Identify which cell holds the provided text, then report its [X, Y] central coordinate. 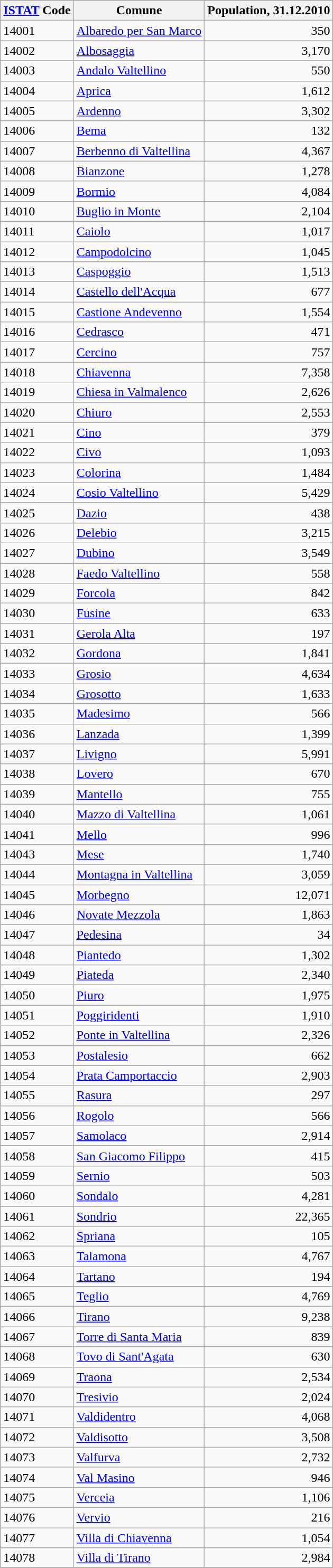
Fusine [139, 613]
503 [269, 1176]
14028 [37, 573]
2,553 [269, 412]
2,626 [269, 392]
14075 [37, 1497]
Cino [139, 432]
2,326 [269, 1035]
9,238 [269, 1317]
14047 [37, 935]
3,549 [269, 553]
14052 [37, 1035]
Grosio [139, 674]
Teglio [139, 1297]
14049 [37, 975]
14005 [37, 111]
14058 [37, 1156]
2,732 [269, 1457]
Piantedo [139, 955]
Traona [139, 1377]
Lovero [139, 774]
14001 [37, 31]
Colorina [139, 473]
Berbenno di Valtellina [139, 151]
Poggiridenti [139, 1015]
842 [269, 593]
Cercino [139, 352]
14031 [37, 634]
14020 [37, 412]
Sernio [139, 1176]
2,903 [269, 1075]
Delebio [139, 533]
2,914 [269, 1136]
Valdisotto [139, 1437]
Cedrasco [139, 332]
14013 [37, 272]
5,991 [269, 754]
ISTAT Code [37, 11]
Postalesio [139, 1055]
Aprica [139, 91]
14040 [37, 814]
14008 [37, 171]
14060 [37, 1196]
Torre di Santa Maria [139, 1337]
1,045 [269, 252]
14078 [37, 1558]
1,554 [269, 312]
14039 [37, 794]
3,170 [269, 51]
Ardenno [139, 111]
1,841 [269, 654]
Spriana [139, 1236]
14026 [37, 533]
662 [269, 1055]
Verceia [139, 1497]
550 [269, 71]
Sondalo [139, 1196]
Caspoggio [139, 272]
Tartano [139, 1277]
14025 [37, 513]
Mese [139, 854]
558 [269, 573]
Piuro [139, 995]
14024 [37, 493]
Bianzone [139, 171]
Tovo di Sant'Agata [139, 1357]
14018 [37, 372]
Lanzada [139, 734]
4,367 [269, 151]
14044 [37, 874]
Villa di Tirano [139, 1558]
Rogolo [139, 1116]
Mazzo di Valtellina [139, 814]
14023 [37, 473]
14051 [37, 1015]
633 [269, 613]
14009 [37, 191]
14017 [37, 352]
14073 [37, 1457]
1,054 [269, 1538]
Vervio [139, 1517]
Pedesina [139, 935]
1,399 [269, 734]
14057 [37, 1136]
379 [269, 432]
14011 [37, 231]
4,634 [269, 674]
Tresivio [139, 1397]
14037 [37, 754]
Civo [139, 452]
14007 [37, 151]
14006 [37, 131]
216 [269, 1517]
3,508 [269, 1437]
Gordona [139, 654]
14035 [37, 714]
14064 [37, 1277]
Buglio in Monte [139, 211]
Villa di Chiavenna [139, 1538]
14034 [37, 694]
14046 [37, 915]
3,302 [269, 111]
Novate Mezzola [139, 915]
14003 [37, 71]
Valfurva [139, 1457]
14072 [37, 1437]
1,863 [269, 915]
1,612 [269, 91]
14067 [37, 1337]
Ponte in Valtellina [139, 1035]
1,633 [269, 694]
14016 [37, 332]
14027 [37, 553]
996 [269, 834]
3,215 [269, 533]
14063 [37, 1257]
14056 [37, 1116]
Cosio Valtellino [139, 493]
14068 [37, 1357]
Campodolcino [139, 252]
Val Masino [139, 1477]
Chiavenna [139, 372]
Dubino [139, 553]
12,071 [269, 895]
14050 [37, 995]
Bormio [139, 191]
Livigno [139, 754]
Prata Camportaccio [139, 1075]
297 [269, 1095]
14043 [37, 854]
946 [269, 1477]
Morbegno [139, 895]
Forcola [139, 593]
2,024 [269, 1397]
1,513 [269, 272]
2,104 [269, 211]
14030 [37, 613]
Castione Andevenno [139, 312]
Albosaggia [139, 51]
Valdidentro [139, 1417]
14059 [37, 1176]
14055 [37, 1095]
4,084 [269, 191]
14032 [37, 654]
Comune [139, 11]
839 [269, 1337]
Sondrio [139, 1216]
Grosotto [139, 694]
14012 [37, 252]
Bema [139, 131]
Madesimo [139, 714]
14053 [37, 1055]
1,975 [269, 995]
14071 [37, 1417]
Chiesa in Valmalenco [139, 392]
14061 [37, 1216]
2,534 [269, 1377]
14010 [37, 211]
471 [269, 332]
Rasura [139, 1095]
Faedo Valtellino [139, 573]
14015 [37, 312]
Albaredo per San Marco [139, 31]
Caiolo [139, 231]
Samolaco [139, 1136]
Piateda [139, 975]
2,984 [269, 1558]
Talamona [139, 1257]
14062 [37, 1236]
14041 [37, 834]
Andalo Valtellino [139, 71]
14022 [37, 452]
1,910 [269, 1015]
1,484 [269, 473]
2,340 [269, 975]
San Giacomo Filippo [139, 1156]
350 [269, 31]
Mello [139, 834]
22,365 [269, 1216]
194 [269, 1277]
Tirano [139, 1317]
14029 [37, 593]
415 [269, 1156]
630 [269, 1357]
14069 [37, 1377]
757 [269, 352]
14074 [37, 1477]
14021 [37, 432]
Chiuro [139, 412]
4,068 [269, 1417]
14019 [37, 392]
1,093 [269, 452]
14038 [37, 774]
14077 [37, 1538]
Montagna in Valtellina [139, 874]
4,281 [269, 1196]
Castello dell'Acqua [139, 292]
14076 [37, 1517]
105 [269, 1236]
132 [269, 131]
14048 [37, 955]
14004 [37, 91]
14065 [37, 1297]
197 [269, 634]
Population, 31.12.2010 [269, 11]
Gerola Alta [139, 634]
1,061 [269, 814]
755 [269, 794]
3,059 [269, 874]
1,740 [269, 854]
1,302 [269, 955]
14054 [37, 1075]
1,278 [269, 171]
14002 [37, 51]
34 [269, 935]
14070 [37, 1397]
Dazio [139, 513]
438 [269, 513]
14036 [37, 734]
7,358 [269, 372]
1,017 [269, 231]
1,106 [269, 1497]
14066 [37, 1317]
14014 [37, 292]
4,769 [269, 1297]
Mantello [139, 794]
677 [269, 292]
5,429 [269, 493]
14045 [37, 895]
670 [269, 774]
4,767 [269, 1257]
14033 [37, 674]
